For the text-containing cell, return its midpoint in [x, y] coordinate format. 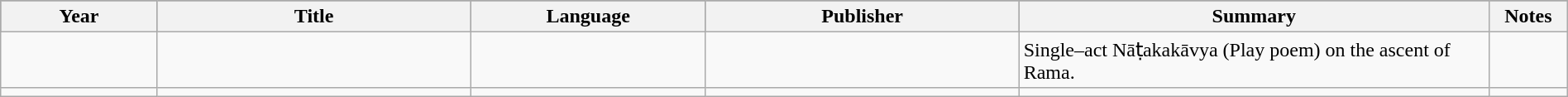
Notes [1528, 17]
Summary [1254, 17]
Single–act Nāṭakakāvya (Play poem) on the ascent of Rama. [1254, 60]
Language [588, 17]
Publisher [862, 17]
Year [79, 17]
Title [314, 17]
